Find where the given text appears and provide that cell's center as (x, y) coordinate. 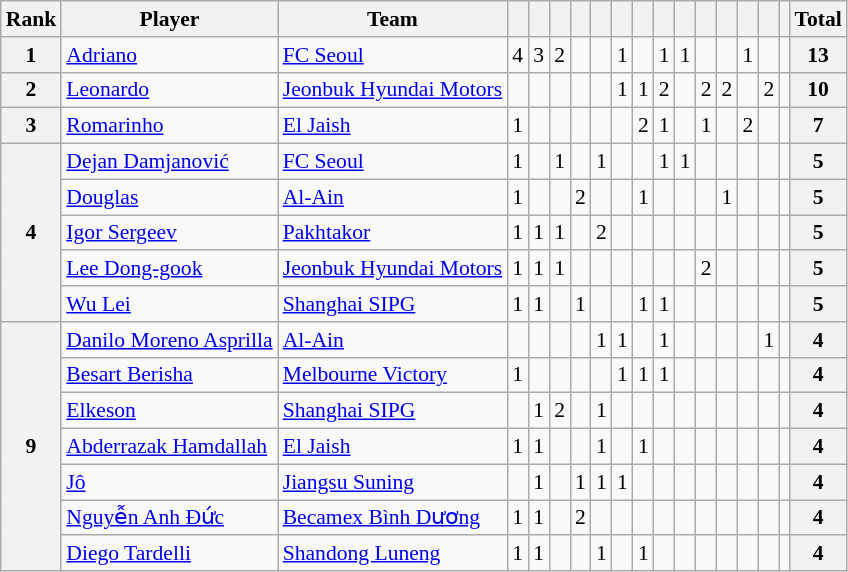
Adriano (169, 55)
Pakhtakor (393, 233)
Player (169, 19)
Wu Lei (169, 304)
Diego Tardelli (169, 554)
Melbourne Victory (393, 375)
9 (32, 446)
Douglas (169, 197)
Jiangsu Suning (393, 482)
Abderrazak Hamdallah (169, 447)
Romarinho (169, 126)
Total (818, 19)
Rank (32, 19)
Nguyễn Anh Đức (169, 518)
13 (818, 55)
Leonardo (169, 90)
Danilo Moreno Asprilla (169, 340)
Lee Dong-gook (169, 269)
Jô (169, 482)
Becamex Bình Dương (393, 518)
Dejan Damjanović (169, 162)
Igor Sergeev (169, 233)
Team (393, 19)
Shandong Luneng (393, 554)
Elkeson (169, 411)
Besart Berisha (169, 375)
7 (818, 126)
10 (818, 90)
